Provide the [x, y] coordinate of the cell's center where the given text is located.  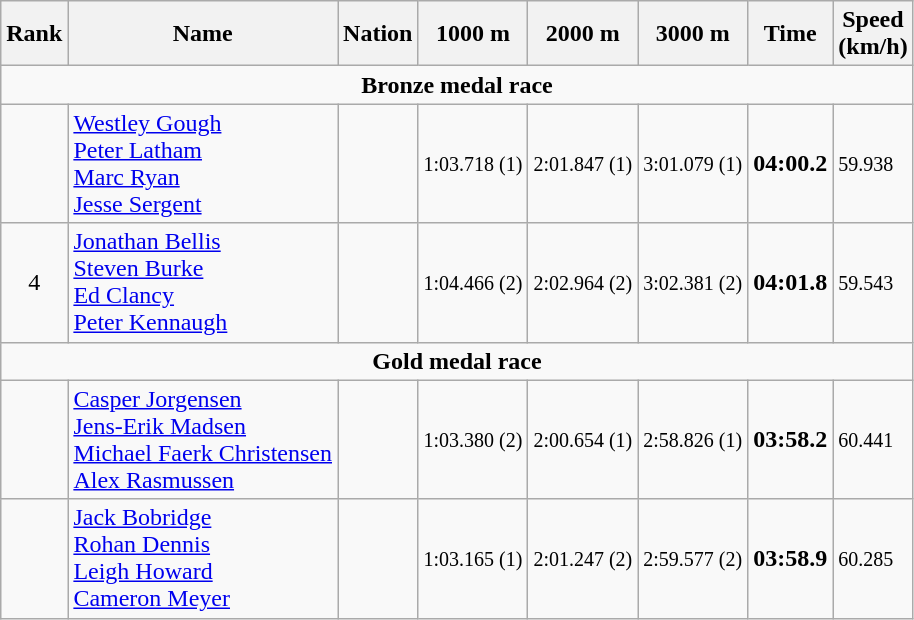
Gold medal race [457, 361]
Speed(km/h) [873, 34]
Bronze medal race [457, 85]
Westley GoughPeter LathamMarc RyanJesse Sergent [203, 164]
Nation [378, 34]
Casper JorgensenJens-Erik MadsenMichael Faerk ChristensenAlex Rasmussen [203, 440]
1:03.380 (2) [473, 440]
03:58.9 [790, 558]
3:01.079 (1) [693, 164]
04:01.8 [790, 282]
59.938 [873, 164]
Jack BobridgeRohan DennisLeigh HowardCameron Meyer [203, 558]
Time [790, 34]
3000 m [693, 34]
1:03.165 (1) [473, 558]
2:59.577 (2) [693, 558]
Jonathan BellisSteven BurkeEd ClancyPeter Kennaugh [203, 282]
60.441 [873, 440]
59.543 [873, 282]
2:01.847 (1) [583, 164]
2:00.654 (1) [583, 440]
2000 m [583, 34]
2:02.964 (2) [583, 282]
04:00.2 [790, 164]
3:02.381 (2) [693, 282]
4 [34, 282]
2:01.247 (2) [583, 558]
1:03.718 (1) [473, 164]
1000 m [473, 34]
1:04.466 (2) [473, 282]
60.285 [873, 558]
2:58.826 (1) [693, 440]
Name [203, 34]
Rank [34, 34]
03:58.2 [790, 440]
